Return [x, y] of the center of cell containing provided text 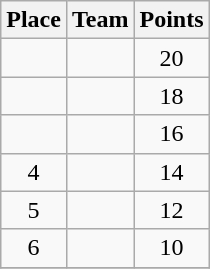
12 [172, 210]
18 [172, 96]
Place [34, 20]
4 [34, 172]
14 [172, 172]
Team [100, 20]
Points [172, 20]
5 [34, 210]
6 [34, 248]
20 [172, 58]
10 [172, 248]
16 [172, 134]
